Return the [X, Y] coordinate for the center point of the cell that contains the specified text.  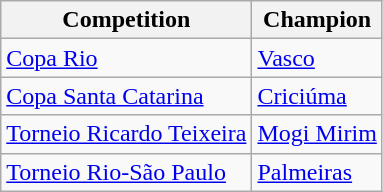
Competition [126, 20]
Torneio Rio-São Paulo [126, 172]
Copa Rio [126, 58]
Torneio Ricardo Teixeira [126, 134]
Mogi Mirim [317, 134]
Palmeiras [317, 172]
Vasco [317, 58]
Criciúma [317, 96]
Champion [317, 20]
Copa Santa Catarina [126, 96]
